Pinpoint the cell where the given text exists, returning its (X, Y) midpoint coordinate. 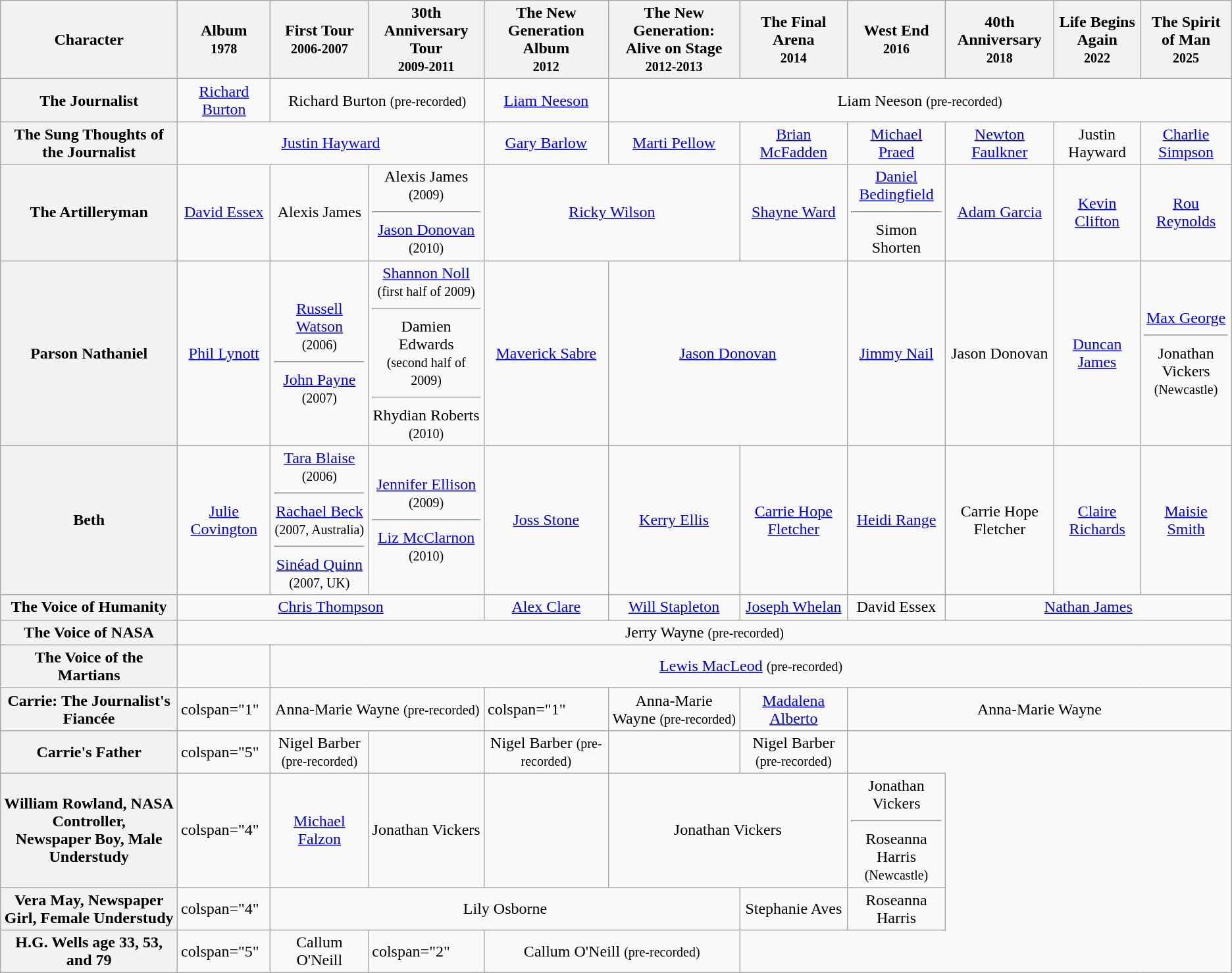
Ricky Wilson (612, 212)
Adam Garcia (999, 212)
Heidi Range (896, 520)
Russell Watson (2006)John Payne (2007) (320, 353)
Duncan James (1097, 353)
The Voice of the Martians (90, 666)
The Artilleryman (90, 212)
Kevin Clifton (1097, 212)
Daniel BedingfieldSimon Shorten (896, 212)
Liam Neeson (pre-recorded) (920, 100)
First Tour2006-2007 (320, 39)
Richard Burton (224, 100)
Shannon Noll (first half of 2009)Damien Edwards (second half of 2009)Rhydian Roberts(2010) (426, 353)
Richard Burton (pre-recorded) (377, 100)
Michael Falzon (320, 830)
colspan="2" (426, 951)
The Sung Thoughts of the Journalist (90, 143)
Gary Barlow (546, 143)
Brian McFadden (794, 143)
Will Stapleton (674, 607)
Alex Clare (546, 607)
Max GeorgeJonathan Vickers(Newcastle) (1186, 353)
Jerry Wayne (pre-recorded) (705, 632)
40th Anniversary2018 (999, 39)
Anna-Marie Wayne (1040, 709)
30th Anniversary Tour2009-2011 (426, 39)
The Journalist (90, 100)
Life Begins Again2022 (1097, 39)
Alexis James (320, 212)
Lewis MacLeod (pre-recorded) (751, 666)
Marti Pellow (674, 143)
Alexis James (2009)Jason Donovan(2010) (426, 212)
Beth (90, 520)
Callum O'Neill (320, 951)
Callum O'Neill (pre-recorded) (612, 951)
The Spirit of Man2025 (1186, 39)
Charlie Simpson (1186, 143)
The Final Arena2014 (794, 39)
Jimmy Nail (896, 353)
Character (90, 39)
Phil Lynott (224, 353)
Liam Neeson (546, 100)
Vera May, Newspaper Girl, Female Understudy (90, 908)
Jennifer Ellison(2009)Liz McClarnon (2010) (426, 520)
Parson Nathaniel (90, 353)
Joss Stone (546, 520)
Chris Thompson (331, 607)
The New Generation:Alive on Stage2012-2013 (674, 39)
Newton Faulkner (999, 143)
Nathan James (1089, 607)
West End2016 (896, 39)
Kerry Ellis (674, 520)
Album1978 (224, 39)
William Rowland, NASA Controller, Newspaper Boy, Male Understudy (90, 830)
Shayne Ward (794, 212)
H.G. Wells age 33, 53, and 79 (90, 951)
Joseph Whelan (794, 607)
Lily Osborne (505, 908)
Maisie Smith (1186, 520)
Maverick Sabre (546, 353)
Rou Reynolds (1186, 212)
Carrie: The Journalist's Fiancée (90, 709)
Jonathan VickersRoseanna Harris(Newcastle) (896, 830)
The New Generation Album2012 (546, 39)
Stephanie Aves (794, 908)
Carrie's Father (90, 751)
Michael Praed (896, 143)
Julie Covington (224, 520)
Tara Blaise(2006)Rachael Beck(2007, Australia)Sinéad Quinn(2007, UK) (320, 520)
The Voice of Humanity (90, 607)
The Voice of NASA (90, 632)
Madalena Alberto (794, 709)
Claire Richards (1097, 520)
Roseanna Harris (896, 908)
